Detect which cell encompasses the target text, then output its [X, Y] center coordinate. 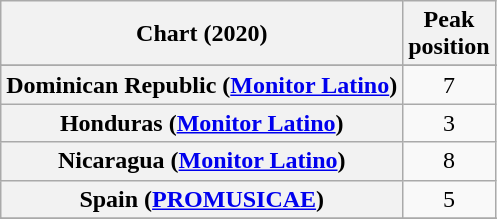
3 [449, 123]
Spain (PROMUSICAE) [202, 199]
Nicaragua (Monitor Latino) [202, 161]
Dominican Republic (Monitor Latino) [202, 85]
7 [449, 85]
5 [449, 199]
Honduras (Monitor Latino) [202, 123]
Chart (2020) [202, 34]
Peakposition [449, 34]
8 [449, 161]
